Search for the cell housing the specified text and yield its [X, Y] center coordinate. 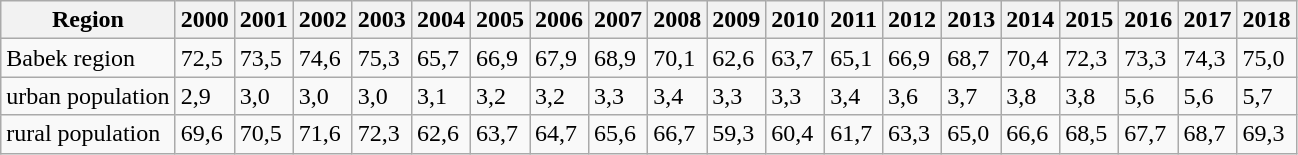
68,5 [1090, 134]
2001 [264, 20]
72,5 [204, 58]
Region [88, 20]
69,3 [1266, 134]
67,9 [560, 58]
2011 [854, 20]
2005 [500, 20]
2012 [912, 20]
74,3 [1208, 58]
2,9 [204, 96]
3,7 [972, 96]
70,5 [264, 134]
73,3 [1148, 58]
Babek region [88, 58]
59,3 [736, 134]
65,1 [854, 58]
65,0 [972, 134]
63,3 [912, 134]
5,7 [1266, 96]
2004 [440, 20]
2009 [736, 20]
75,0 [1266, 58]
68,9 [618, 58]
2013 [972, 20]
rural population [88, 134]
2006 [560, 20]
64,7 [560, 134]
70,4 [1030, 58]
70,1 [678, 58]
2002 [322, 20]
65,7 [440, 58]
2003 [382, 20]
71,6 [322, 134]
2014 [1030, 20]
73,5 [264, 58]
66,6 [1030, 134]
67,7 [1148, 134]
2017 [1208, 20]
61,7 [854, 134]
3,6 [912, 96]
2007 [618, 20]
2008 [678, 20]
75,3 [382, 58]
3,1 [440, 96]
65,6 [618, 134]
2010 [796, 20]
60,4 [796, 134]
2018 [1266, 20]
69,6 [204, 134]
74,6 [322, 58]
2000 [204, 20]
2016 [1148, 20]
2015 [1090, 20]
66,7 [678, 134]
urban population [88, 96]
